Scan for the cell matching the given text and deliver its [X, Y] coordinate at center. 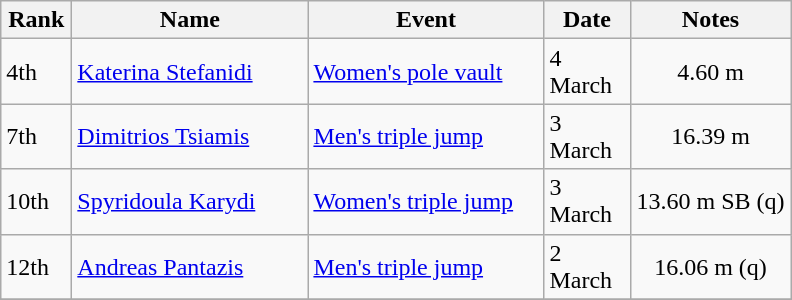
2 March [587, 266]
Event [426, 20]
Spyridoula Karydi [190, 202]
4.60 m [710, 72]
Rank [36, 20]
Women's pole vault [426, 72]
Date [587, 20]
Notes [710, 20]
Katerina Stefanidi [190, 72]
Name [190, 20]
13.60 m SB (q) [710, 202]
4 March [587, 72]
7th [36, 136]
Andreas Pantazis [190, 266]
16.06 m (q) [710, 266]
Dimitrios Tsiamis [190, 136]
16.39 m [710, 136]
Women's triple jump [426, 202]
4th [36, 72]
10th [36, 202]
12th [36, 266]
